Capture the cell that displays the provided text and extract its [x, y] central coordinate. 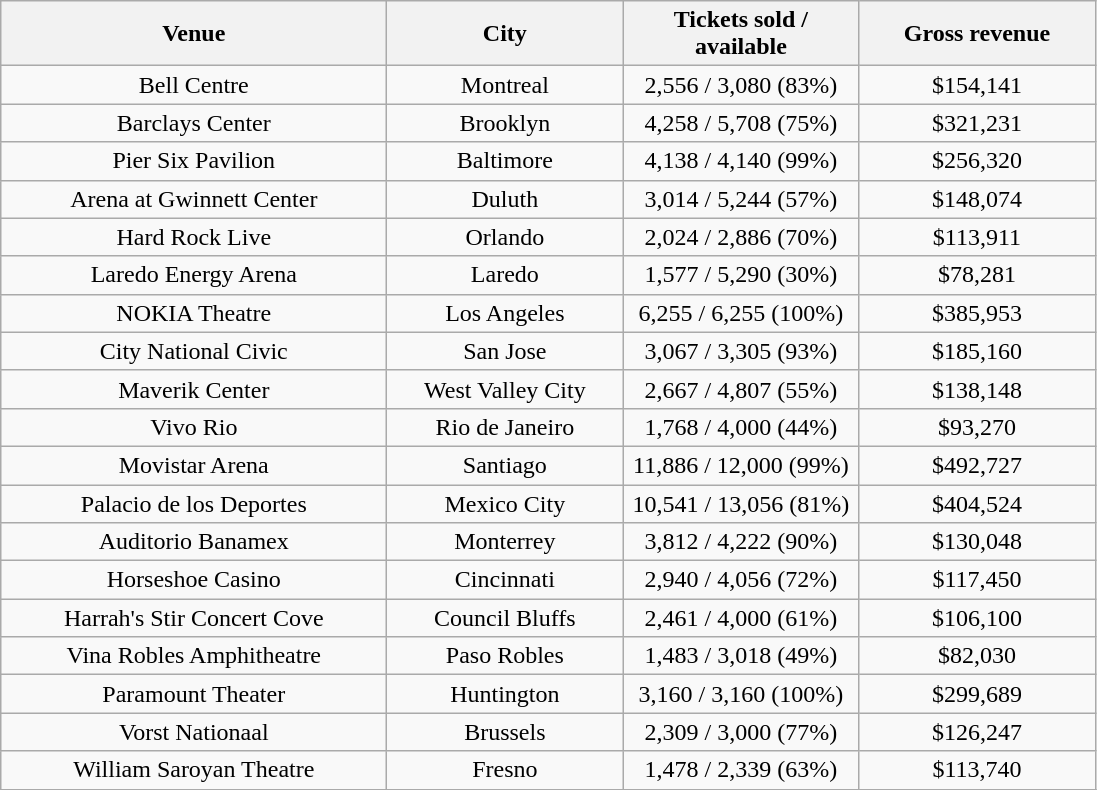
Baltimore [505, 161]
Orlando [505, 237]
2,940 / 4,056 (72%) [741, 580]
Bell Centre [194, 85]
Paso Robles [505, 656]
Duluth [505, 199]
$148,074 [977, 199]
William Saroyan Theatre [194, 770]
Brussels [505, 732]
Barclays Center [194, 123]
$321,231 [977, 123]
Venue [194, 34]
$185,160 [977, 351]
10,541 / 13,056 (81%) [741, 503]
Huntington [505, 694]
Mexico City [505, 503]
Vivo Rio [194, 427]
$138,148 [977, 389]
$154,141 [977, 85]
$93,270 [977, 427]
Palacio de los Deportes [194, 503]
Santiago [505, 465]
Harrah's Stir Concert Cove [194, 618]
Vina Robles Amphitheatre [194, 656]
Gross revenue [977, 34]
West Valley City [505, 389]
Los Angeles [505, 313]
City [505, 34]
NOKIA Theatre [194, 313]
$113,911 [977, 237]
2,667 / 4,807 (55%) [741, 389]
Tickets sold / available [741, 34]
3,812 / 4,222 (90%) [741, 542]
Cincinnati [505, 580]
4,138 / 4,140 (99%) [741, 161]
Horseshoe Casino [194, 580]
$385,953 [977, 313]
1,483 / 3,018 (49%) [741, 656]
4,258 / 5,708 (75%) [741, 123]
3,014 / 5,244 (57%) [741, 199]
3,067 / 3,305 (93%) [741, 351]
6,255 / 6,255 (100%) [741, 313]
$78,281 [977, 275]
$130,048 [977, 542]
$126,247 [977, 732]
San Jose [505, 351]
$82,030 [977, 656]
Maverik Center [194, 389]
$256,320 [977, 161]
Laredo [505, 275]
Rio de Janeiro [505, 427]
Pier Six Pavilion [194, 161]
1,478 / 2,339 (63%) [741, 770]
Vorst Nationaal [194, 732]
$492,727 [977, 465]
Arena at Gwinnett Center [194, 199]
Movistar Arena [194, 465]
Fresno [505, 770]
2,556 / 3,080 (83%) [741, 85]
Brooklyn [505, 123]
Council Bluffs [505, 618]
Hard Rock Live [194, 237]
Laredo Energy Arena [194, 275]
Paramount Theater [194, 694]
Montreal [505, 85]
Monterrey [505, 542]
11,886 / 12,000 (99%) [741, 465]
1,768 / 4,000 (44%) [741, 427]
$404,524 [977, 503]
3,160 / 3,160 (100%) [741, 694]
$117,450 [977, 580]
2,024 / 2,886 (70%) [741, 237]
2,461 / 4,000 (61%) [741, 618]
Auditorio Banamex [194, 542]
City National Civic [194, 351]
$299,689 [977, 694]
$113,740 [977, 770]
2,309 / 3,000 (77%) [741, 732]
1,577 / 5,290 (30%) [741, 275]
$106,100 [977, 618]
